Detect which cell encompasses the target text, then output its (x, y) center coordinate. 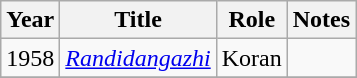
Randidangazhi (138, 58)
1958 (30, 58)
Title (138, 20)
Year (30, 20)
Notes (321, 20)
Koran (252, 58)
Role (252, 20)
